Locate the cell with the specified text and output its [x, y] center coordinate. 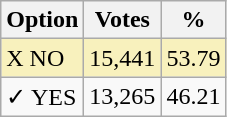
53.79 [194, 58]
15,441 [122, 58]
46.21 [194, 97]
✓ YES [42, 97]
% [194, 20]
Option [42, 20]
13,265 [122, 97]
Votes [122, 20]
X NO [42, 58]
